Search for the cell housing the specified text and yield its [x, y] center coordinate. 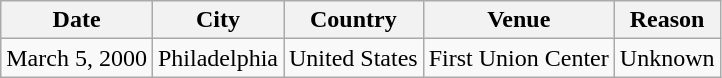
March 5, 2000 [77, 58]
Reason [667, 20]
United States [354, 58]
Venue [518, 20]
City [218, 20]
Unknown [667, 58]
First Union Center [518, 58]
Philadelphia [218, 58]
Date [77, 20]
Country [354, 20]
